Pinpoint the cell where the given text exists, returning its (X, Y) midpoint coordinate. 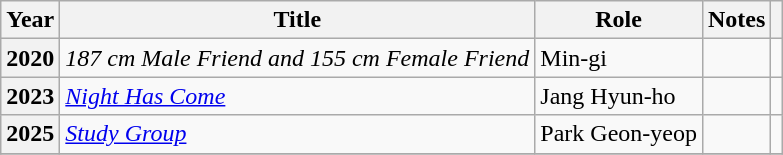
187 cm Male Friend and 155 cm Female Friend (298, 58)
2025 (30, 134)
2020 (30, 58)
2023 (30, 96)
Year (30, 20)
Role (619, 20)
Min-gi (619, 58)
Notes (736, 20)
Title (298, 20)
Park Geon-yeop (619, 134)
Study Group (298, 134)
Jang Hyun-ho (619, 96)
Night Has Come (298, 96)
